Provide the (x, y) coordinate of the cell's center where the given text is located.  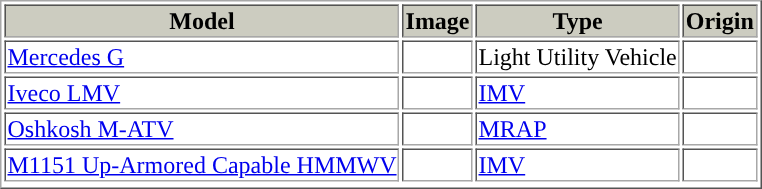
Origin (720, 20)
MRAP (578, 128)
Iveco LMV (202, 92)
Image (438, 20)
Oshkosh M-ATV (202, 128)
Mercedes G (202, 56)
Light Utility Vehicle (578, 56)
M1151 Up-Armored Capable HMMWV (202, 164)
Type (578, 20)
Model (202, 20)
